Return the (x, y) coordinate for the center point of the cell that contains the specified text.  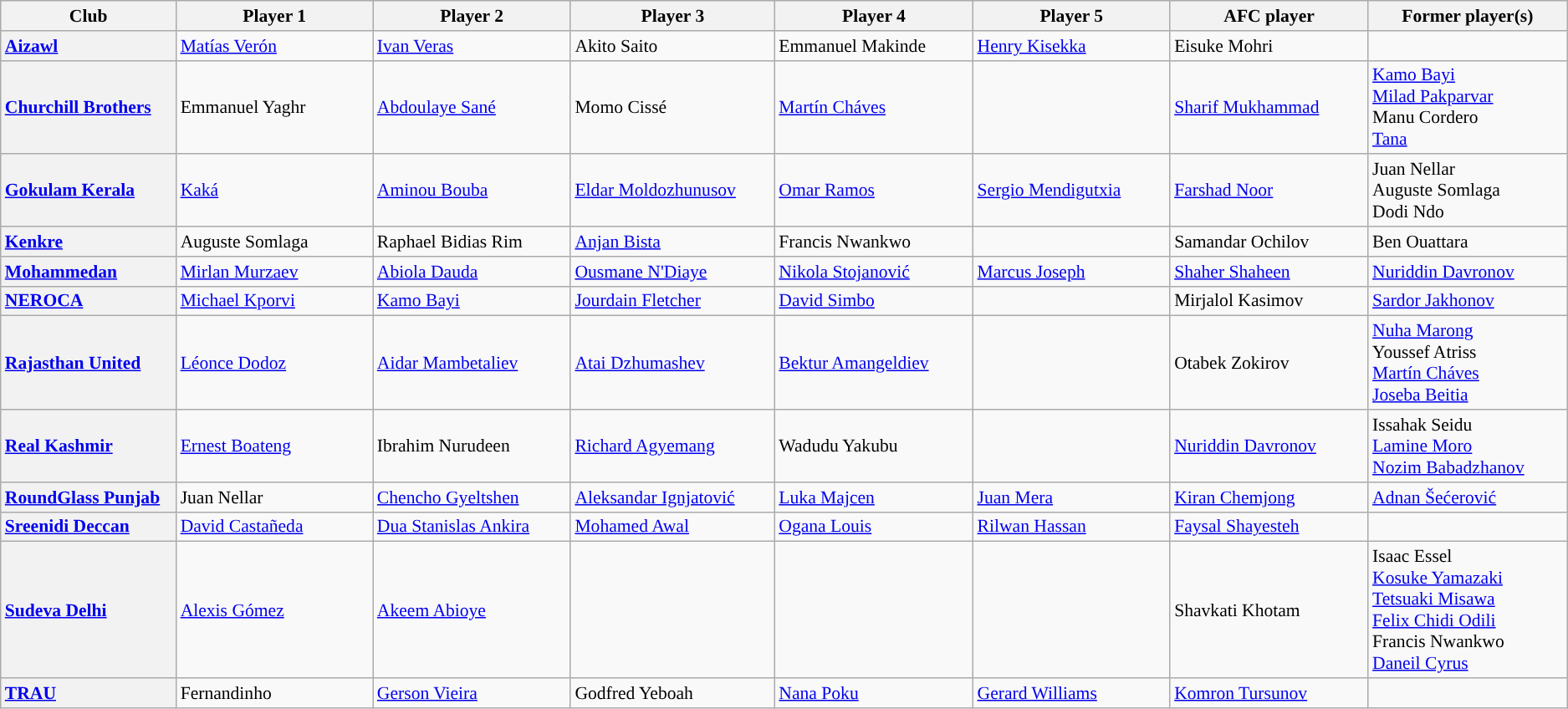
Dua Stanislas Ankira (472, 527)
Mirlan Murzaev (274, 272)
Juan Nellar (274, 497)
Kiran Chemjong (1269, 497)
Gerson Vieira (472, 693)
Aidar Mambetaliev (472, 363)
Otabek Zokirov (1269, 363)
Adnan Šećerović (1468, 497)
Churchill Brothers (89, 107)
Mirjalol Kasimov (1269, 301)
Sardor Jakhonov (1468, 301)
Sudeva Delhi (89, 610)
Léonce Dodoz (274, 363)
Player 1 (274, 16)
Former player(s) (1468, 16)
Marcus Joseph (1072, 272)
Samandar Ochilov (1269, 242)
Fernandinho (274, 693)
Abiola Dauda (472, 272)
RoundGlass Punjab (89, 497)
Matías Verón (274, 46)
Player 2 (472, 16)
Gerard Williams (1072, 693)
Sharif Mukhammad (1269, 107)
Wadudu Yakubu (873, 446)
Faysal Shayesteh (1269, 527)
Rajasthan United (89, 363)
Anjan Bista (672, 242)
Issahak Seidu Lamine Moro Nozim Babadzhanov (1468, 446)
Akito Saito (672, 46)
Farshad Noor (1269, 191)
Shaher Shaheen (1269, 272)
Kenkre (89, 242)
Jourdain Fletcher (672, 301)
Henry Kisekka (1072, 46)
Godfred Yeboah (672, 693)
Player 4 (873, 16)
AFC player (1269, 16)
Aminou Bouba (472, 191)
Ogana Louis (873, 527)
Ernest Boateng (274, 446)
Kamo Bayi Milad Pakparvar Manu Cordero Tana (1468, 107)
Shavkati Khotam (1269, 610)
Rilwan Hassan (1072, 527)
Juan Mera (1072, 497)
Nuha Marong Youssef Atriss Martín Cháves Joseba Beitia (1468, 363)
Nana Poku (873, 693)
Ivan Veras (472, 46)
Richard Agyemang (672, 446)
David Simbo (873, 301)
Abdoulaye Sané (472, 107)
Kaká (274, 191)
Juan Nellar Auguste Somlaga Dodi Ndo (1468, 191)
NEROCA (89, 301)
Emmanuel Yaghr (274, 107)
Akeem Abioye (472, 610)
Raphael Bidias Rim (472, 242)
Aleksandar Ignjatović (672, 497)
Ibrahim Nurudeen (472, 446)
Omar Ramos (873, 191)
Ben Ouattara (1468, 242)
Atai Dzhumashev (672, 363)
Komron Tursunov (1269, 693)
Nikola Stojanović (873, 272)
Mohamed Awal (672, 527)
Player 3 (672, 16)
Luka Majcen (873, 497)
Kamo Bayi (472, 301)
Bektur Amangeldiev (873, 363)
Chencho Gyeltshen (472, 497)
Momo Cissé (672, 107)
Sergio Mendigutxia (1072, 191)
Player 5 (1072, 16)
Sreenidi Deccan (89, 527)
Club (89, 16)
Mohammedan (89, 272)
Emmanuel Makinde (873, 46)
Eisuke Mohri (1269, 46)
Aizawl (89, 46)
Francis Nwankwo (873, 242)
Eldar Moldozhunusov (672, 191)
David Castañeda (274, 527)
Martín Cháves (873, 107)
Gokulam Kerala (89, 191)
Isaac Essel Kosuke Yamazaki Tetsuaki Misawa Felix Chidi Odili Francis Nwankwo Daneil Cyrus (1468, 610)
Michael Kporvi (274, 301)
TRAU (89, 693)
Real Kashmir (89, 446)
Alexis Gómez (274, 610)
Auguste Somlaga (274, 242)
Ousmane N'Diaye (672, 272)
